Pinpoint the cell where the given text exists, returning its (x, y) midpoint coordinate. 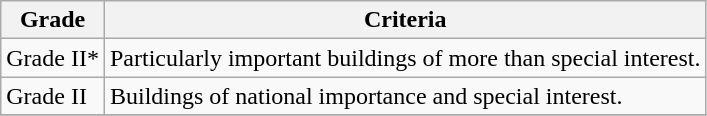
Buildings of national importance and special interest. (405, 96)
Grade II (53, 96)
Particularly important buildings of more than special interest. (405, 58)
Grade II* (53, 58)
Criteria (405, 20)
Grade (53, 20)
